For the text-containing cell, return its midpoint in [x, y] coordinate format. 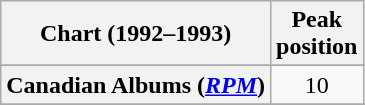
Peakposition [317, 34]
Chart (1992–1993) [136, 34]
10 [317, 85]
Canadian Albums (RPM) [136, 85]
